Scan for the cell matching the given text and deliver its (x, y) coordinate at center. 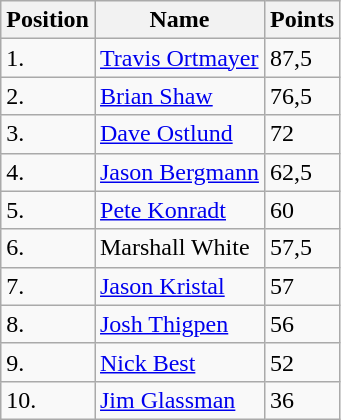
Travis Ortmayer (179, 58)
Dave Ostlund (179, 134)
87,5 (302, 58)
Position (48, 20)
9. (48, 362)
Josh Thigpen (179, 324)
Name (179, 20)
4. (48, 172)
7. (48, 286)
5. (48, 210)
Pete Konradt (179, 210)
Jason Bergmann (179, 172)
76,5 (302, 96)
57 (302, 286)
56 (302, 324)
52 (302, 362)
62,5 (302, 172)
8. (48, 324)
10. (48, 400)
Jim Glassman (179, 400)
57,5 (302, 248)
Nick Best (179, 362)
Brian Shaw (179, 96)
72 (302, 134)
Marshall White (179, 248)
60 (302, 210)
36 (302, 400)
3. (48, 134)
1. (48, 58)
Points (302, 20)
6. (48, 248)
2. (48, 96)
Jason Kristal (179, 286)
